Pinpoint the cell where the given text exists, returning its (x, y) midpoint coordinate. 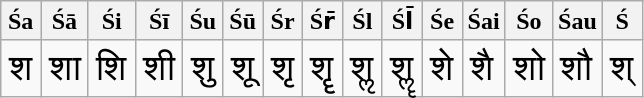
Śū (243, 21)
Śl (362, 21)
शौ (578, 68)
Śe (442, 21)
शै (484, 68)
Śi (112, 21)
शृ (283, 68)
Śau (578, 21)
Śā (64, 21)
Śr̄ (322, 21)
श् (622, 68)
शि (112, 68)
शो (528, 68)
श (21, 68)
Śī (158, 21)
शी (158, 68)
शे (442, 68)
शॣ (402, 68)
Śa (21, 21)
शा (64, 68)
शु (203, 68)
Śo (528, 21)
Śl̄ (402, 21)
Śr (283, 21)
Ś (622, 21)
Śu (203, 21)
Śai (484, 21)
शॢ (362, 68)
शू (243, 68)
शॄ (322, 68)
